Extract the (x, y) coordinate from the center of the cell holding the provided text.  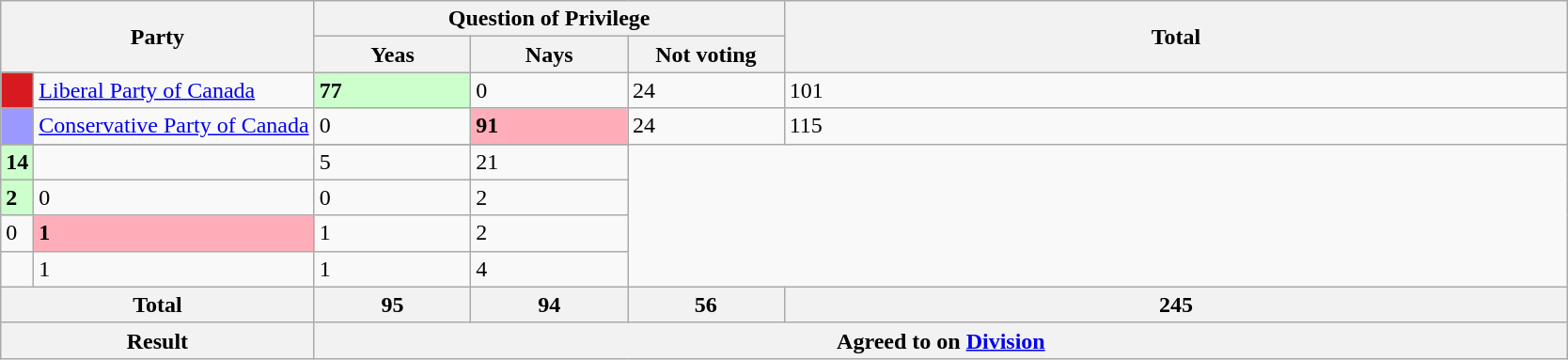
101 (1175, 90)
Yeas (393, 55)
5 (393, 162)
Nays (549, 55)
94 (549, 305)
Liberal Party of Canada (174, 90)
56 (707, 305)
Party (158, 37)
115 (1175, 126)
245 (1175, 305)
Conservative Party of Canada (174, 126)
14 (17, 162)
Not voting (707, 55)
4 (549, 269)
77 (393, 90)
95 (393, 305)
21 (549, 162)
Question of Privilege (549, 19)
Agreed to on Division (941, 340)
91 (549, 126)
Result (158, 340)
